Return [X, Y] of the center of cell containing provided text 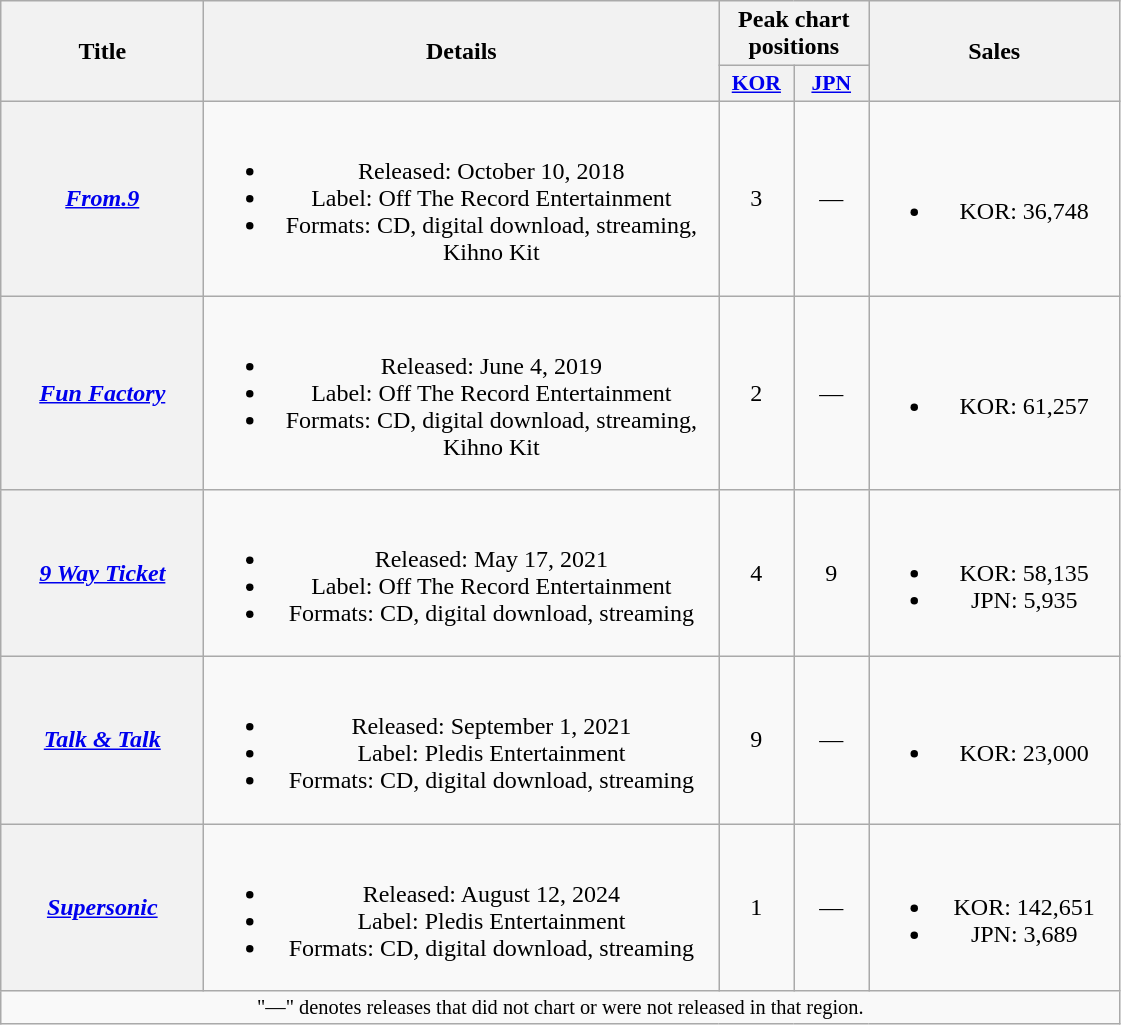
Released: October 10, 2018Label: Off The Record EntertainmentFormats: CD, digital download, streaming, Kihno Kit [462, 198]
Released: June 4, 2019Label: Off The Record EntertainmentFormats: CD, digital download, streaming, Kihno Kit [462, 393]
Title [102, 52]
4 [756, 574]
KOR [756, 84]
Released: September 1, 2021Label: Pledis EntertainmentFormats: CD, digital download, streaming [462, 740]
1 [756, 908]
KOR: 142,651JPN: 3,689 [994, 908]
Talk & Talk [102, 740]
2 [756, 393]
From.9 [102, 198]
Fun Factory [102, 393]
Details [462, 52]
Peak chart positions [794, 34]
Released: May 17, 2021Label: Off The Record EntertainmentFormats: CD, digital download, streaming [462, 574]
Released: August 12, 2024Label: Pledis EntertainmentFormats: CD, digital download, streaming [462, 908]
Sales [994, 52]
Supersonic [102, 908]
3 [756, 198]
9 Way Ticket [102, 574]
KOR: 58,135JPN: 5,935 [994, 574]
KOR: 23,000 [994, 740]
JPN [832, 84]
KOR: 61,257 [994, 393]
"—" denotes releases that did not chart or were not released in that region. [560, 1008]
KOR: 36,748 [994, 198]
